Pinpoint the cell where the given text exists, returning its [X, Y] midpoint coordinate. 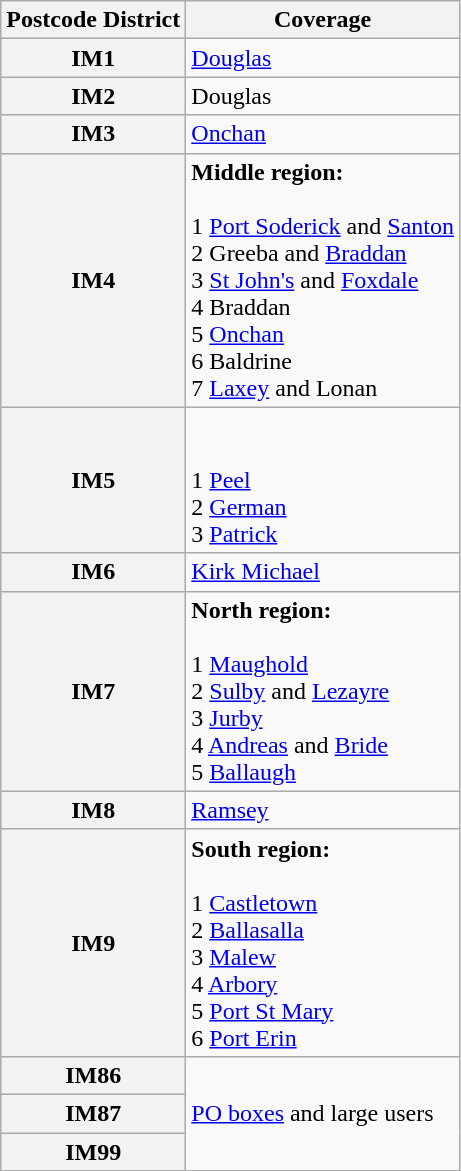
IM5 [94, 480]
Middle region:1 Port Soderick and Santon 2 Greeba and Braddan 3 St John's and Foxdale 4 Braddan 5 Onchan 6 Baldrine 7 Laxey and Lonan [323, 280]
IM4 [94, 280]
IM6 [94, 572]
South region:1 Castletown 2 Ballasalla 3 Malew 4 Arbory 5 Port St Mary 6 Port Erin [323, 942]
IM1 [94, 58]
Kirk Michael [323, 572]
IM3 [94, 134]
North region:1 Maughold 2 Sulby and Lezayre 3 Jurby 4 Andreas and Bride 5 Ballaugh [323, 691]
IM87 [94, 1113]
1 Peel 2 German 3 Patrick [323, 480]
IM99 [94, 1151]
IM7 [94, 691]
Onchan [323, 134]
IM2 [94, 96]
Coverage [323, 20]
Ramsey [323, 810]
Postcode District [94, 20]
PO boxes and large users [323, 1113]
IM86 [94, 1075]
IM8 [94, 810]
IM9 [94, 942]
